Detect which cell encompasses the target text, then output its (X, Y) center coordinate. 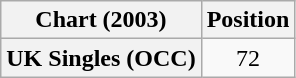
72 (248, 58)
Position (248, 20)
UK Singles (OCC) (101, 58)
Chart (2003) (101, 20)
